Extract the [X, Y] coordinate from the center of the cell holding the provided text.  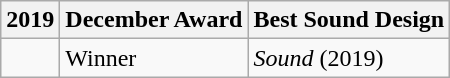
December Award [154, 20]
2019 [30, 20]
Sound (2019) [349, 58]
Best Sound Design [349, 20]
Winner [154, 58]
